Search for the cell housing the specified text and yield its [X, Y] center coordinate. 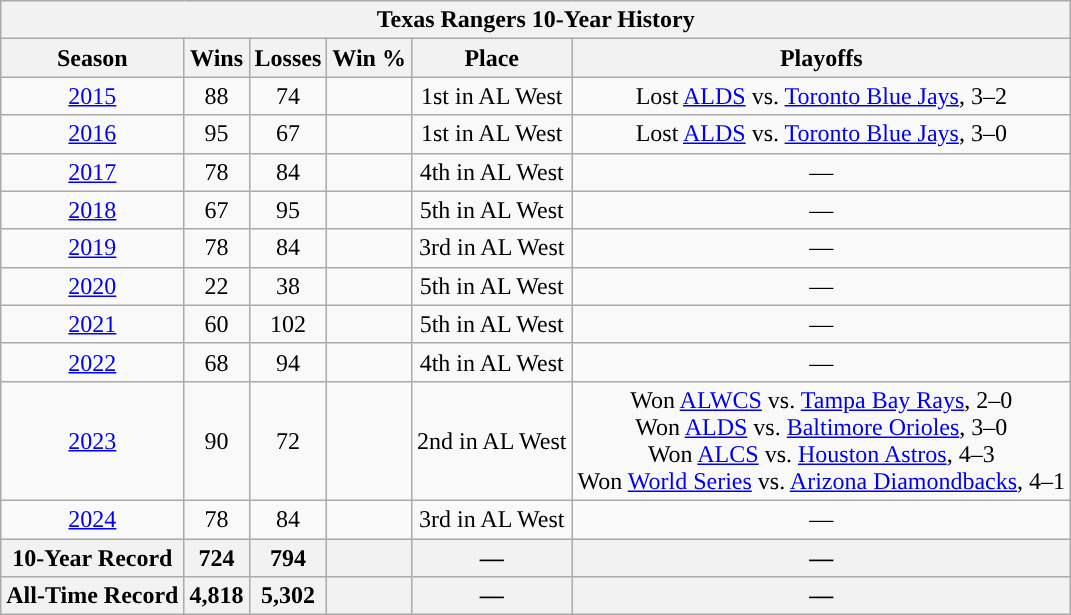
60 [216, 324]
All-Time Record [92, 596]
Lost ALDS vs. Toronto Blue Jays, 3–0 [822, 134]
74 [288, 96]
2019 [92, 248]
Season [92, 58]
22 [216, 286]
102 [288, 324]
94 [288, 362]
Playoffs [822, 58]
2023 [92, 440]
2018 [92, 210]
2020 [92, 286]
Wins [216, 58]
2021 [92, 324]
Win % [370, 58]
2024 [92, 519]
2015 [92, 96]
Losses [288, 58]
2017 [92, 172]
88 [216, 96]
Lost ALDS vs. Toronto Blue Jays, 3–2 [822, 96]
38 [288, 286]
Place [491, 58]
2016 [92, 134]
72 [288, 440]
2nd in AL West [491, 440]
724 [216, 557]
10-Year Record [92, 557]
794 [288, 557]
68 [216, 362]
4,818 [216, 596]
2022 [92, 362]
90 [216, 440]
Won ALWCS vs. Tampa Bay Rays, 2–0 Won ALDS vs. Baltimore Orioles, 3–0 Won ALCS vs. Houston Astros, 4–3 Won World Series vs. Arizona Diamondbacks, 4–1 [822, 440]
Texas Rangers 10-Year History [536, 20]
5,302 [288, 596]
